Extract the (x, y) coordinate from the center of the cell holding the provided text.  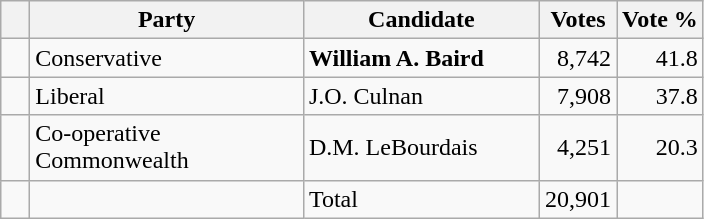
D.M. LeBourdais (421, 148)
Vote % (660, 20)
Conservative (167, 58)
41.8 (660, 58)
Liberal (167, 96)
Total (421, 199)
Votes (578, 20)
Candidate (421, 20)
Co-operative Commonwealth (167, 148)
J.O. Culnan (421, 96)
37.8 (660, 96)
William A. Baird (421, 58)
7,908 (578, 96)
Party (167, 20)
20,901 (578, 199)
4,251 (578, 148)
8,742 (578, 58)
20.3 (660, 148)
